Return [X, Y] of the center of cell containing provided text 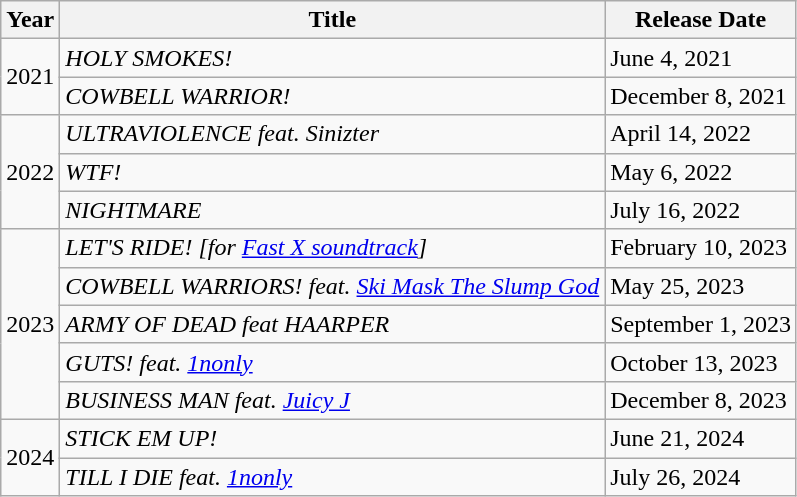
GUTS! feat. 1nonly [332, 362]
May 6, 2022 [701, 172]
June 21, 2024 [701, 438]
December 8, 2023 [701, 400]
2024 [30, 457]
COWBELL WARRIORS! feat. Ski Mask The Slump God [332, 286]
October 13, 2023 [701, 362]
July 26, 2024 [701, 477]
2023 [30, 324]
COWBELL WARRIOR! [332, 96]
Year [30, 20]
TILL I DIE feat. 1nonly [332, 477]
July 16, 2022 [701, 210]
LET'S RIDE! [for Fast X soundtrack] [332, 248]
ARMY OF DEAD feat HAARPER [332, 324]
February 10, 2023 [701, 248]
May 25, 2023 [701, 286]
ULTRAVIOLENCE feat. Sinizter [332, 134]
April 14, 2022 [701, 134]
BUSINESS MAN feat. Juicy J [332, 400]
June 4, 2021 [701, 58]
STICK EM UP! [332, 438]
2022 [30, 172]
HOLY SMOKES! [332, 58]
2021 [30, 77]
September 1, 2023 [701, 324]
Release Date [701, 20]
Title [332, 20]
WTF! [332, 172]
NIGHTMARE [332, 210]
December 8, 2021 [701, 96]
